For the text-containing cell, return its midpoint in [x, y] coordinate format. 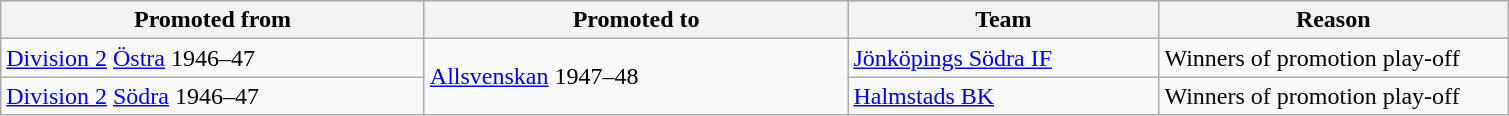
Promoted to [636, 20]
Jönköpings Södra IF [1004, 58]
Promoted from [213, 20]
Reason [1334, 20]
Division 2 Södra 1946–47 [213, 96]
Halmstads BK [1004, 96]
Division 2 Östra 1946–47 [213, 58]
Allsvenskan 1947–48 [636, 77]
Team [1004, 20]
